For the text-containing cell, return its midpoint in [X, Y] coordinate format. 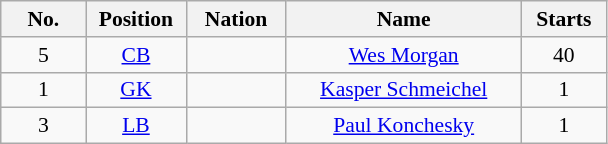
Nation [236, 19]
Starts [564, 19]
3 [44, 126]
Name [404, 19]
Wes Morgan [404, 55]
CB [136, 55]
40 [564, 55]
No. [44, 19]
Position [136, 19]
Paul Konchesky [404, 126]
LB [136, 126]
5 [44, 55]
Kasper Schmeichel [404, 90]
GK [136, 90]
